Detect which cell encompasses the target text, then output its (X, Y) center coordinate. 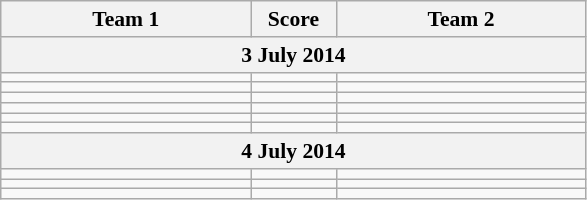
Team 1 (126, 19)
Score (294, 19)
4 July 2014 (294, 151)
Team 2 (461, 19)
3 July 2014 (294, 55)
